Provide the (X, Y) coordinate of the cell's center where the given text is located.  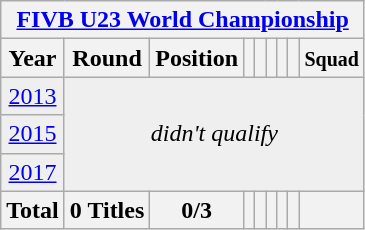
didn't qualify (214, 134)
Squad (332, 58)
Position (197, 58)
Year (33, 58)
2015 (33, 134)
0/3 (197, 210)
Total (33, 210)
Round (107, 58)
FIVB U23 World Championship (183, 20)
2017 (33, 172)
0 Titles (107, 210)
2013 (33, 96)
